Find where the given text appears and provide that cell's center as (x, y) coordinate. 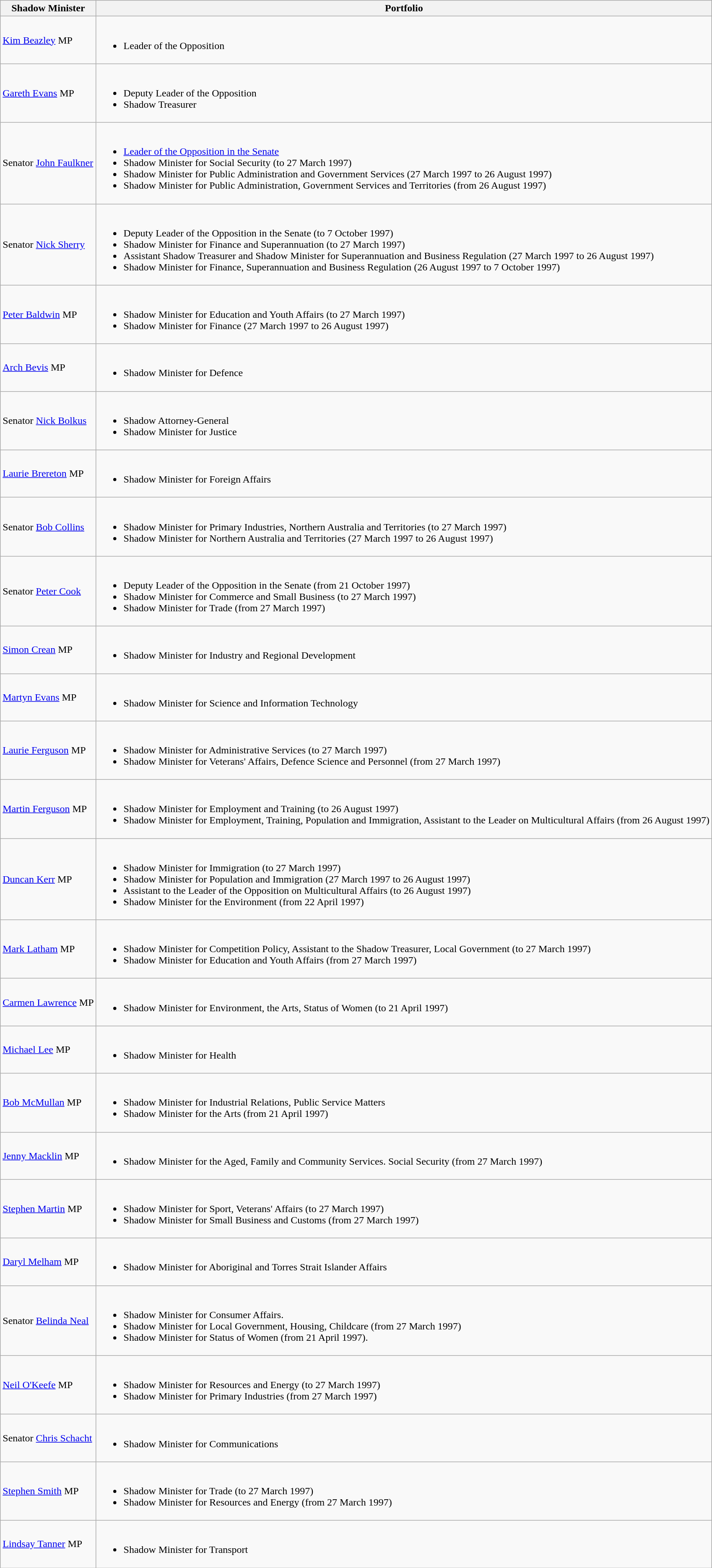
Arch Bevis MP (48, 367)
Simon Crean MP (48, 650)
Shadow Minister for the Aged, Family and Community Services. Social Security (from 27 March 1997) (404, 1155)
Shadow Minister for Industrial Relations, Public Service MattersShadow Minister for the Arts (from 21 April 1997) (404, 1103)
Shadow Minister for Trade (to 27 March 1997)Shadow Minister for Resources and Energy (from 27 March 1997) (404, 1491)
Shadow Minister for Environment, the Arts, Status of Women (to 21 April 1997) (404, 1002)
Senator Nick Bolkus (48, 421)
Senator Belinda Neal (48, 1321)
Laurie Ferguson MP (48, 750)
Daryl Melham MP (48, 1262)
Shadow Minister for Communications (404, 1438)
Lindsay Tanner MP (48, 1544)
Martin Ferguson MP (48, 809)
Carmen Lawrence MP (48, 1002)
Shadow Minister for Foreign Affairs (404, 474)
Senator Bob Collins (48, 527)
Laurie Brereton MP (48, 474)
Senator Nick Sherry (48, 244)
Senator Chris Schacht (48, 1438)
Gareth Evans MP (48, 93)
Jenny Macklin MP (48, 1155)
Shadow Minister for Transport (404, 1544)
Michael Lee MP (48, 1050)
Senator Peter Cook (48, 591)
Shadow Minister for Health (404, 1050)
Shadow Minister for Education and Youth Affairs (to 27 March 1997)Shadow Minister for Finance (27 March 1997 to 26 August 1997) (404, 314)
Deputy Leader of the OppositionShadow Treasurer (404, 93)
Shadow Attorney-GeneralShadow Minister for Justice (404, 421)
Martyn Evans MP (48, 697)
Senator John Faulkner (48, 163)
Shadow Minister for Sport, Veterans' Affairs (to 27 March 1997)Shadow Minister for Small Business and Customs (from 27 March 1997) (404, 1209)
Portfolio (404, 8)
Shadow Minister for Science and Information Technology (404, 697)
Shadow Minister for Defence (404, 367)
Neil O'Keefe MP (48, 1385)
Shadow Minister for Aboriginal and Torres Strait Islander Affairs (404, 1262)
Mark Latham MP (48, 949)
Shadow Minister (48, 8)
Shadow Minister for Industry and Regional Development (404, 650)
Peter Baldwin MP (48, 314)
Kim Beazley MP (48, 40)
Shadow Minister for Resources and Energy (to 27 March 1997)Shadow Minister for Primary Industries (from 27 March 1997) (404, 1385)
Duncan Kerr MP (48, 879)
Stephen Martin MP (48, 1209)
Bob McMullan MP (48, 1103)
Stephen Smith MP (48, 1491)
Leader of the Opposition (404, 40)
